Return the [x, y] coordinate for the center point of the cell that contains the specified text.  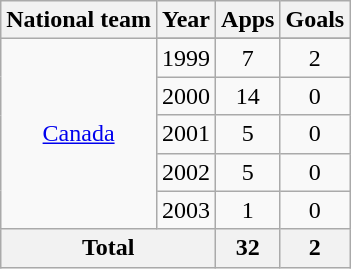
7 [248, 58]
14 [248, 96]
Year [186, 20]
2001 [186, 134]
2003 [186, 210]
1 [248, 210]
32 [248, 248]
2002 [186, 172]
Goals [315, 20]
Apps [248, 20]
Canada [79, 134]
2000 [186, 96]
National team [79, 20]
Total [108, 248]
1999 [186, 58]
